Return (x, y) of the center of cell containing provided text 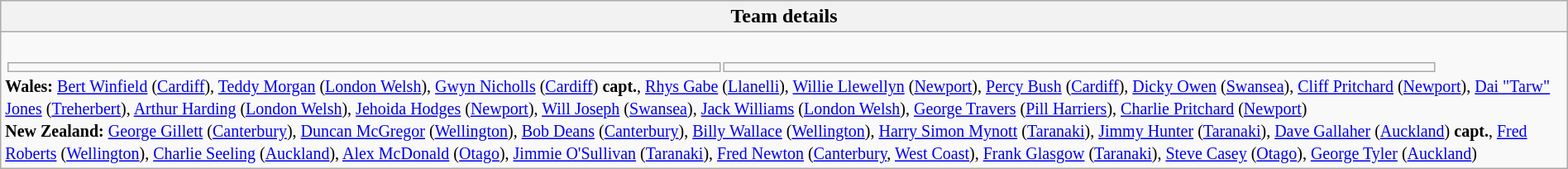
Team details (784, 17)
